Output the [X, Y] coordinate of the center of the cell containing the given text.  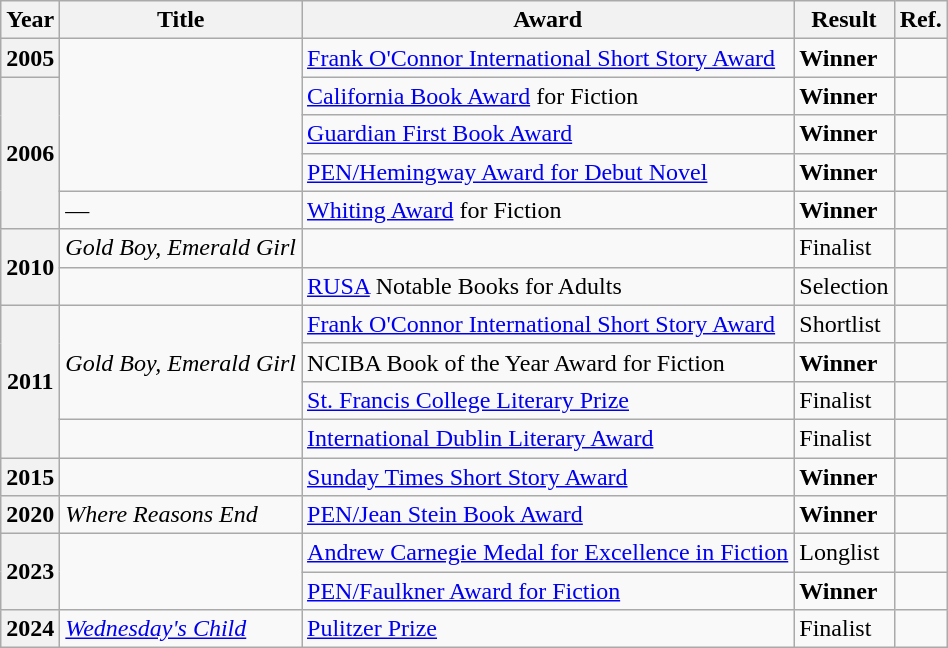
2024 [30, 629]
2023 [30, 572]
PEN/Hemingway Award for Debut Novel [548, 172]
Ref. [920, 20]
Longlist [844, 553]
Pulitzer Prize [548, 629]
2006 [30, 153]
PEN/Faulkner Award for Fiction [548, 591]
Wednesday's Child [181, 629]
Whiting Award for Fiction [548, 210]
NCIBA Book of the Year Award for Fiction [548, 362]
Where Reasons End [181, 515]
2011 [30, 381]
2015 [30, 477]
Year [30, 20]
Andrew Carnegie Medal for Excellence in Fiction [548, 553]
— [181, 210]
Title [181, 20]
RUSA Notable Books for Adults [548, 286]
Sunday Times Short Story Award [548, 477]
California Book Award for Fiction [548, 96]
Award [548, 20]
Shortlist [844, 324]
PEN/Jean Stein Book Award [548, 515]
International Dublin Literary Award [548, 438]
2010 [30, 267]
2020 [30, 515]
Result [844, 20]
2005 [30, 58]
St. Francis College Literary Prize [548, 400]
Guardian First Book Award [548, 134]
Selection [844, 286]
